Return the [X, Y] coordinate for the center point of the cell that contains the specified text.  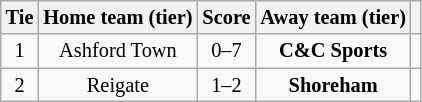
Home team (tier) [118, 17]
Reigate [118, 85]
Shoreham [332, 85]
Tie [20, 17]
Away team (tier) [332, 17]
C&C Sports [332, 51]
0–7 [226, 51]
2 [20, 85]
1 [20, 51]
Ashford Town [118, 51]
1–2 [226, 85]
Score [226, 17]
